Identify which cell holds the provided text, then report its (X, Y) central coordinate. 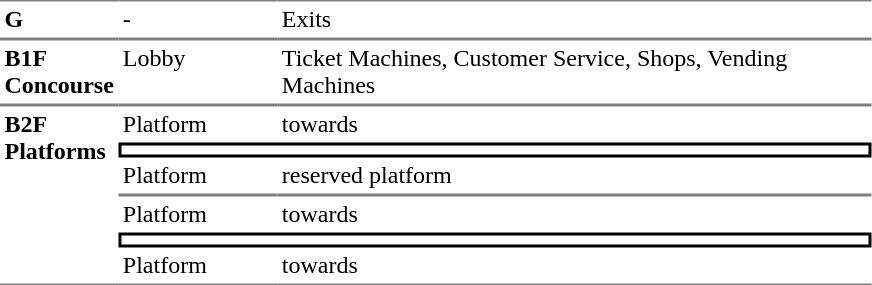
Exits (574, 20)
- (198, 20)
Lobby (198, 72)
G (59, 20)
B2FPlatforms (59, 195)
reserved platform (574, 177)
B1FConcourse (59, 72)
Ticket Machines, Customer Service, Shops, Vending Machines (574, 72)
